Return (X, Y) of the center of cell containing provided text 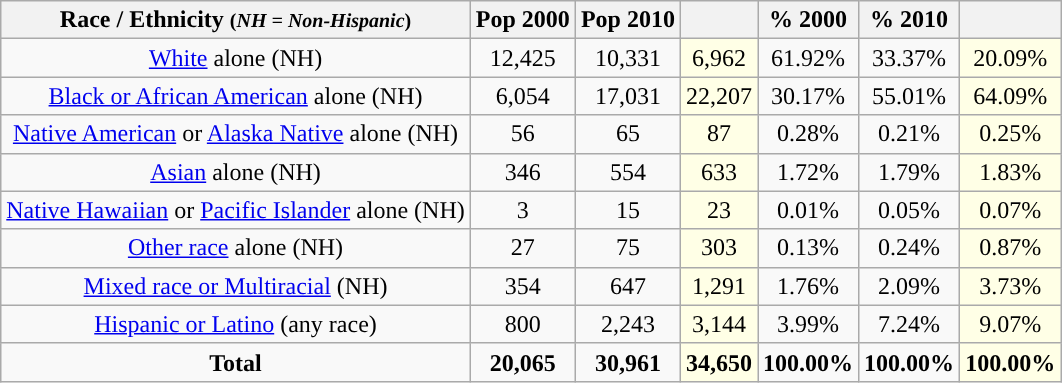
34,650 (718, 362)
56 (522, 134)
2,243 (628, 324)
33.37% (910, 58)
Black or African American alone (NH) (236, 96)
10,331 (628, 58)
15 (628, 210)
0.21% (910, 134)
346 (522, 172)
Race / Ethnicity (NH = Non-Hispanic) (236, 20)
0.13% (808, 248)
55.01% (910, 96)
303 (718, 248)
17,031 (628, 96)
Total (236, 362)
7.24% (910, 324)
64.09% (1010, 96)
2.09% (910, 286)
6,054 (522, 96)
Mixed race or Multiracial (NH) (236, 286)
6,962 (718, 58)
354 (522, 286)
12,425 (522, 58)
1.79% (910, 172)
White alone (NH) (236, 58)
75 (628, 248)
27 (522, 248)
30.17% (808, 96)
800 (522, 324)
0.01% (808, 210)
Hispanic or Latino (any race) (236, 324)
0.25% (1010, 134)
Pop 2000 (522, 20)
61.92% (808, 58)
Other race alone (NH) (236, 248)
3.99% (808, 324)
Native Hawaiian or Pacific Islander alone (NH) (236, 210)
0.24% (910, 248)
647 (628, 286)
87 (718, 134)
3.73% (1010, 286)
Pop 2010 (628, 20)
% 2010 (910, 20)
1.76% (808, 286)
% 2000 (808, 20)
0.07% (1010, 210)
1.83% (1010, 172)
Native American or Alaska Native alone (NH) (236, 134)
0.87% (1010, 248)
633 (718, 172)
1.72% (808, 172)
1,291 (718, 286)
3 (522, 210)
0.05% (910, 210)
20.09% (1010, 58)
3,144 (718, 324)
9.07% (1010, 324)
23 (718, 210)
0.28% (808, 134)
65 (628, 134)
30,961 (628, 362)
554 (628, 172)
22,207 (718, 96)
Asian alone (NH) (236, 172)
20,065 (522, 362)
